Locate the cell with the specified text and output its (x, y) center coordinate. 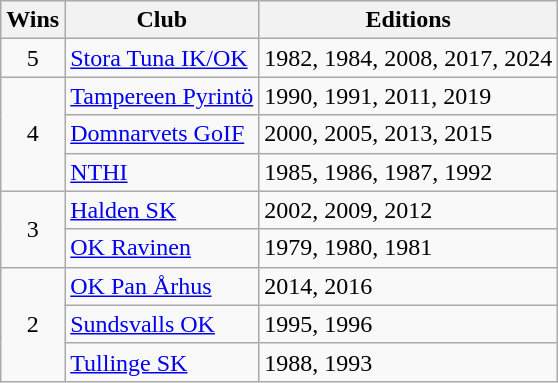
2 (33, 324)
4 (33, 134)
Stora Tuna IK/OK (162, 58)
1988, 1993 (408, 362)
Club (162, 20)
1985, 1986, 1987, 1992 (408, 172)
5 (33, 58)
Domnarvets GoIF (162, 134)
1990, 1991, 2011, 2019 (408, 96)
OK Pan Århus (162, 286)
1982, 1984, 2008, 2017, 2024 (408, 58)
2002, 2009, 2012 (408, 210)
Sundsvalls OK (162, 324)
2014, 2016 (408, 286)
3 (33, 229)
1979, 1980, 1981 (408, 248)
Editions (408, 20)
2000, 2005, 2013, 2015 (408, 134)
NTHI (162, 172)
Tampereen Pyrintö (162, 96)
Halden SK (162, 210)
Wins (33, 20)
Tullinge SK (162, 362)
OK Ravinen (162, 248)
1995, 1996 (408, 324)
